Return (x, y) of the center of cell containing provided text 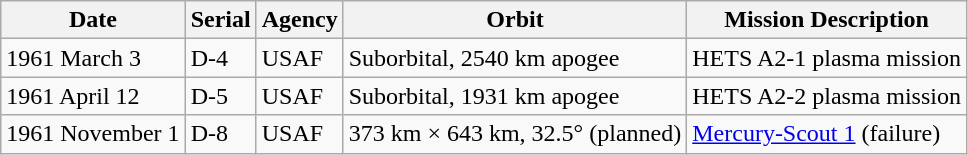
1961 November 1 (93, 134)
Suborbital, 2540 km apogee (515, 58)
Agency (300, 20)
Mission Description (827, 20)
Mercury-Scout 1 (failure) (827, 134)
HETS A2-2 plasma mission (827, 96)
Serial (220, 20)
Orbit (515, 20)
D-4 (220, 58)
1961 April 12 (93, 96)
D-5 (220, 96)
HETS A2-1 plasma mission (827, 58)
D-8 (220, 134)
Date (93, 20)
1961 March 3 (93, 58)
Suborbital, 1931 km apogee (515, 96)
373 km × 643 km, 32.5° (planned) (515, 134)
